Return [x, y] of the center of cell containing provided text 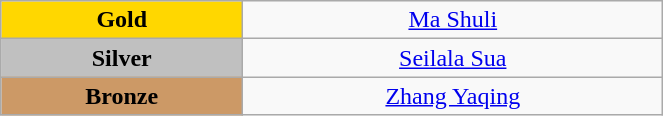
Gold [122, 20]
Ma Shuli [453, 20]
Silver [122, 58]
Seilala Sua [453, 58]
Zhang Yaqing [453, 96]
Bronze [122, 96]
